Identify which cell holds the provided text, then report its [X, Y] central coordinate. 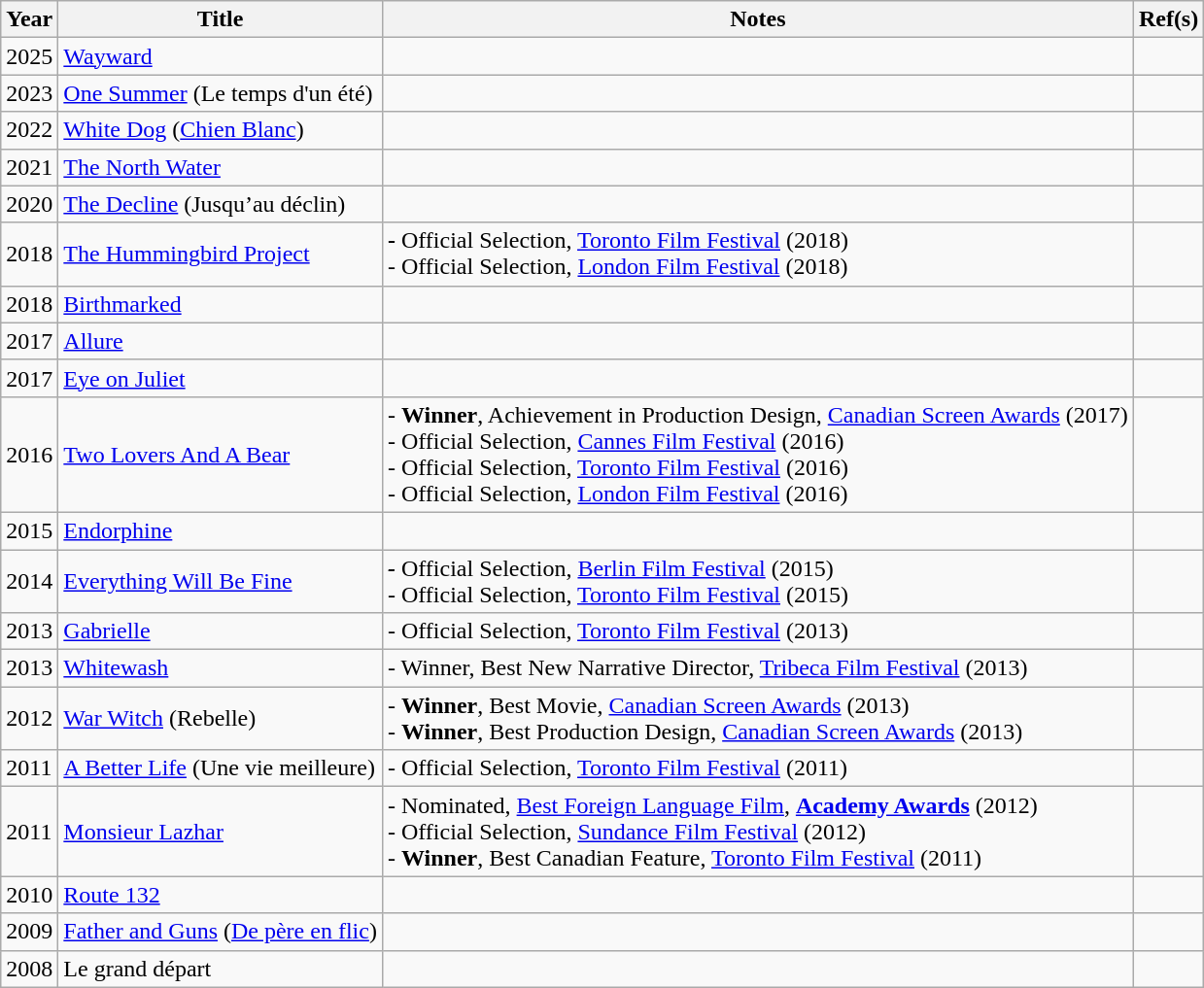
Route 132 [221, 895]
Everything Will Be Fine [221, 581]
- Official Selection, Toronto Film Festival (2018)- Official Selection, London Film Festival (2018) [758, 255]
Endorphine [221, 530]
A Better Life (Une vie meilleure) [221, 768]
2014 [29, 581]
Title [221, 19]
Wayward [221, 56]
- Official Selection, Toronto Film Festival (2011) [758, 768]
- Winner, Best Movie, Canadian Screen Awards (2013)- Winner, Best Production Design, Canadian Screen Awards (2013) [758, 719]
2015 [29, 530]
Allure [221, 341]
2020 [29, 204]
Monsieur Lazhar [221, 832]
- Official Selection, Berlin Film Festival (2015)- Official Selection, Toronto Film Festival (2015) [758, 581]
One Summer (Le temps d'un été) [221, 93]
Eye on Juliet [221, 378]
2010 [29, 895]
2016 [29, 455]
The Decline (Jusqu’au déclin) [221, 204]
The North Water [221, 167]
Two Lovers And A Bear [221, 455]
Father and Guns (De père en flic) [221, 932]
2022 [29, 130]
2025 [29, 56]
The Hummingbird Project [221, 255]
Le grand départ [221, 969]
Birthmarked [221, 304]
Ref(s) [1168, 19]
Notes [758, 19]
War Witch (Rebelle) [221, 719]
2021 [29, 167]
2012 [29, 719]
- Winner, Best New Narrative Director, Tribeca Film Festival (2013) [758, 668]
2023 [29, 93]
White Dog (Chien Blanc) [221, 130]
Year [29, 19]
Gabrielle [221, 631]
2009 [29, 932]
Whitewash [221, 668]
2008 [29, 969]
- Official Selection, Toronto Film Festival (2013) [758, 631]
